Locate the cell with the specified text and output its (X, Y) center coordinate. 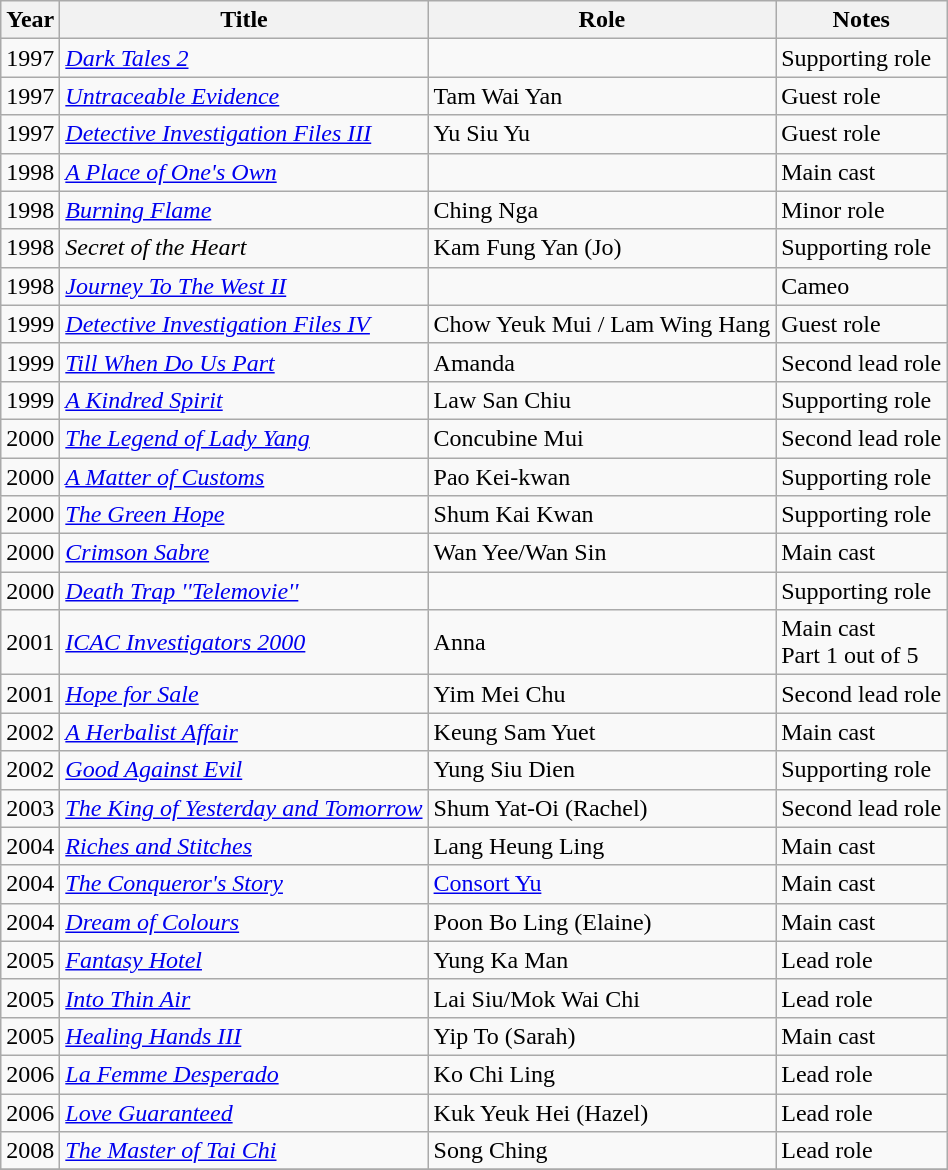
Cameo (862, 286)
Ko Chi Ling (602, 1074)
Role (602, 20)
Song Ching (602, 1151)
Kuk Yeuk Hei (Hazel) (602, 1113)
Tam Wai Yan (602, 96)
Poon Bo Ling (Elaine) (602, 922)
Yung Ka Man (602, 960)
Yim Mei Chu (602, 694)
Yip To (Sarah) (602, 1036)
Yung Siu Dien (602, 770)
La Femme Desperado (244, 1074)
Shum Yat-Oi (Rachel) (602, 808)
The Green Hope (244, 515)
Good Against Evil (244, 770)
Into Thin Air (244, 998)
2008 (30, 1151)
Dark Tales 2 (244, 58)
Lai Siu/Mok Wai Chi (602, 998)
A Herbalist Affair (244, 732)
Burning Flame (244, 210)
Crimson Sabre (244, 553)
Wan Yee/Wan Sin (602, 553)
Concubine Mui (602, 438)
Title (244, 20)
Death Trap ''Telemovie'' (244, 591)
The Master of Tai Chi (244, 1151)
Notes (862, 20)
Kam Fung Yan (Jo) (602, 248)
Love Guaranteed (244, 1113)
A Kindred Spirit (244, 400)
Hope for Sale (244, 694)
Fantasy Hotel (244, 960)
Untraceable Evidence (244, 96)
Secret of the Heart (244, 248)
Shum Kai Kwan (602, 515)
A Matter of Customs (244, 477)
Amanda (602, 362)
Year (30, 20)
Keung Sam Yuet (602, 732)
Pao Kei-kwan (602, 477)
The Legend of Lady Yang (244, 438)
Lang Heung Ling (602, 846)
Riches and Stitches (244, 846)
Healing Hands III (244, 1036)
Journey To The West II (244, 286)
ICAC Investigators 2000 (244, 642)
Anna (602, 642)
Dream of Colours (244, 922)
Main castPart 1 out of 5 (862, 642)
Ching Nga (602, 210)
Law San Chiu (602, 400)
The King of Yesterday and Tomorrow (244, 808)
Detective Investigation Files IV (244, 324)
A Place of One's Own (244, 172)
2003 (30, 808)
Consort Yu (602, 884)
The Conqueror's Story (244, 884)
Yu Siu Yu (602, 134)
Detective Investigation Files III (244, 134)
Chow Yeuk Mui / Lam Wing Hang (602, 324)
Till When Do Us Part (244, 362)
Minor role (862, 210)
